Search for the cell housing the specified text and yield its (X, Y) center coordinate. 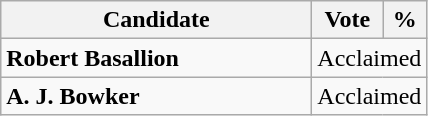
Candidate (156, 20)
A. J. Bowker (156, 96)
Vote (348, 20)
Robert Basallion (156, 58)
% (405, 20)
